Return (X, Y) of the center of cell containing provided text 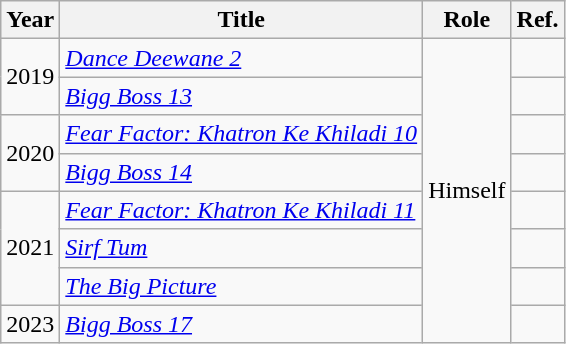
Himself (467, 191)
2021 (30, 248)
Dance Deewane 2 (242, 58)
Title (242, 20)
Sirf Tum (242, 248)
Bigg Boss 17 (242, 324)
Role (467, 20)
Year (30, 20)
Ref. (538, 20)
2020 (30, 153)
The Big Picture (242, 286)
Fear Factor: Khatron Ke Khiladi 11 (242, 210)
Fear Factor: Khatron Ke Khiladi 10 (242, 134)
2023 (30, 324)
Bigg Boss 13 (242, 96)
Bigg Boss 14 (242, 172)
2019 (30, 77)
